Pinpoint the cell where the given text exists, returning its (X, Y) midpoint coordinate. 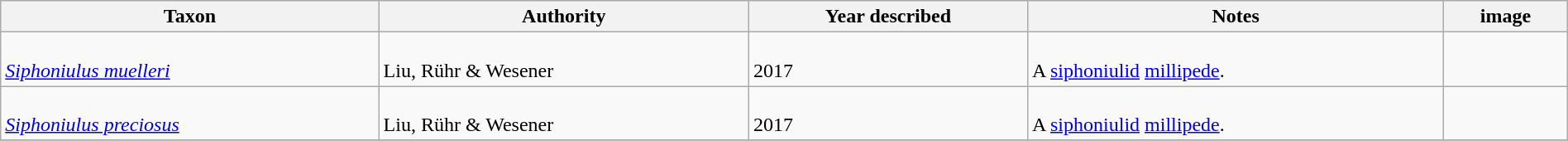
image (1505, 17)
Siphoniulus preciosus (190, 113)
Siphoniulus muelleri (190, 60)
Year described (888, 17)
Notes (1236, 17)
Authority (564, 17)
Taxon (190, 17)
